Pinpoint the cell where the given text exists, returning its (x, y) midpoint coordinate. 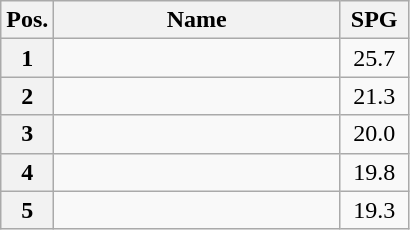
5 (28, 210)
25.7 (374, 58)
4 (28, 172)
Pos. (28, 20)
Name (197, 20)
1 (28, 58)
21.3 (374, 96)
19.3 (374, 210)
SPG (374, 20)
2 (28, 96)
20.0 (374, 134)
19.8 (374, 172)
3 (28, 134)
